Find where the given text appears and provide that cell's center as (x, y) coordinate. 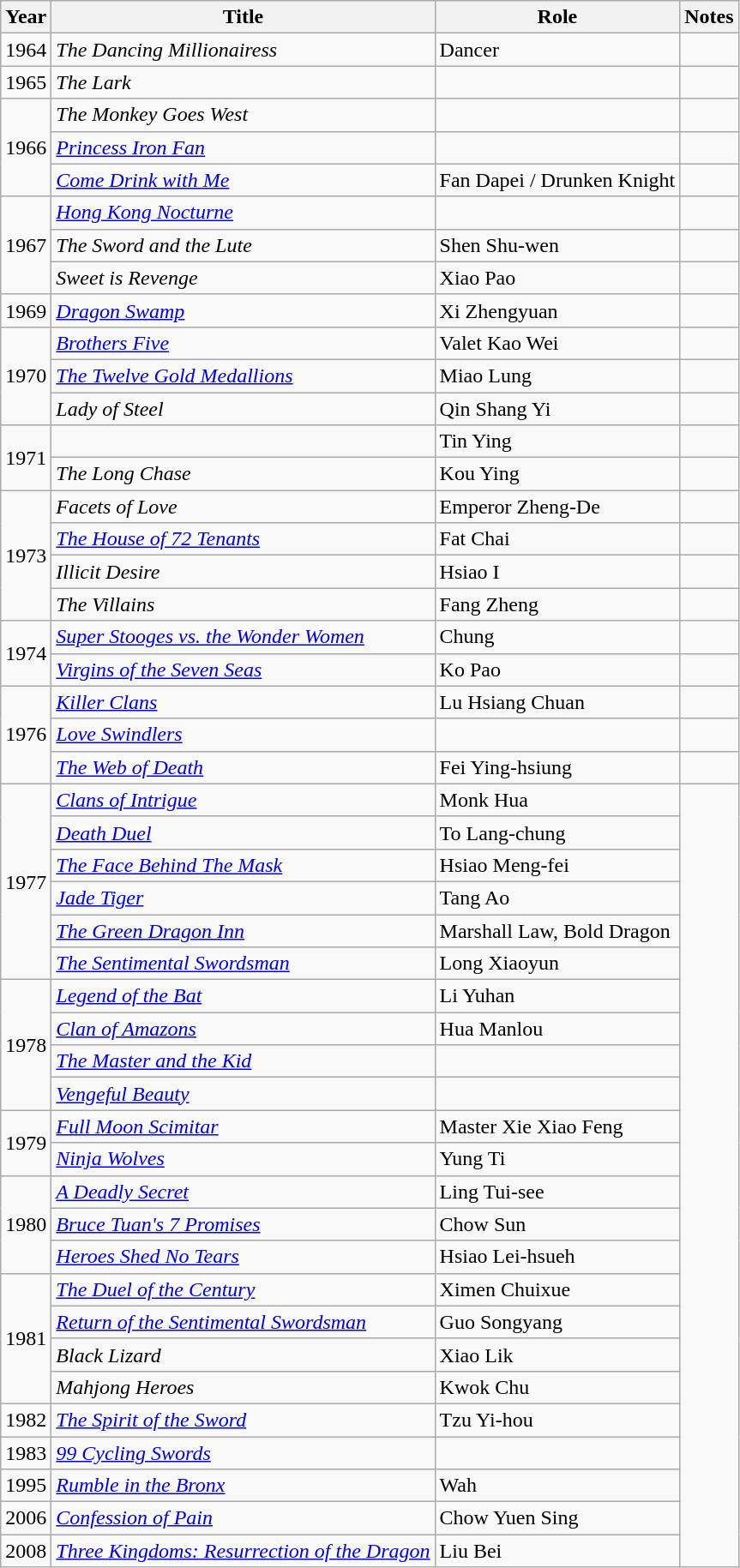
Fei Ying-hsiung (557, 767)
Virgins of the Seven Seas (244, 670)
Tin Ying (557, 442)
The Web of Death (244, 767)
1970 (26, 375)
1980 (26, 1224)
Hsiao Meng-fei (557, 865)
Marshall Law, Bold Dragon (557, 930)
Xiao Lik (557, 1355)
Killer Clans (244, 702)
1983 (26, 1453)
1964 (26, 50)
The Green Dragon Inn (244, 930)
Clan of Amazons (244, 1029)
Bruce Tuan's 7 Promises (244, 1224)
Dancer (557, 50)
Xiao Pao (557, 278)
1981 (26, 1338)
Long Xiaoyun (557, 964)
Death Duel (244, 832)
Master Xie Xiao Feng (557, 1126)
Mahjong Heroes (244, 1387)
Qin Shang Yi (557, 409)
1978 (26, 1045)
99 Cycling Swords (244, 1453)
Wah (557, 1486)
Dragon Swamp (244, 310)
Ling Tui-see (557, 1192)
Come Drink with Me (244, 180)
Kou Ying (557, 474)
1973 (26, 556)
Lady of Steel (244, 409)
Ninja Wolves (244, 1159)
Clans of Intrigue (244, 800)
Shen Shu-wen (557, 245)
1982 (26, 1420)
Lu Hsiang Chuan (557, 702)
Hua Manlou (557, 1029)
The Sword and the Lute (244, 245)
1974 (26, 653)
Three Kingdoms: Resurrection of the Dragon (244, 1551)
To Lang-chung (557, 832)
1966 (26, 147)
1995 (26, 1486)
1976 (26, 735)
Sweet is Revenge (244, 278)
1979 (26, 1143)
Legend of the Bat (244, 996)
Full Moon Scimitar (244, 1126)
The Face Behind The Mask (244, 865)
Rumble in the Bronx (244, 1486)
Miao Lung (557, 375)
Chung (557, 637)
1977 (26, 881)
Xi Zhengyuan (557, 310)
1967 (26, 245)
Hsiao Lei-hsueh (557, 1257)
Hsiao I (557, 572)
The Lark (244, 82)
Illicit Desire (244, 572)
The Master and the Kid (244, 1061)
Love Swindlers (244, 735)
1969 (26, 310)
Notes (709, 17)
Ko Pao (557, 670)
Valet Kao Wei (557, 343)
Brothers Five (244, 343)
Fang Zheng (557, 604)
Black Lizard (244, 1355)
The Villains (244, 604)
1971 (26, 458)
Super Stooges vs. the Wonder Women (244, 637)
Hong Kong Nocturne (244, 213)
The Twelve Gold Medallions (244, 375)
Return of the Sentimental Swordsman (244, 1322)
The Duel of the Century (244, 1289)
The Sentimental Swordsman (244, 964)
Chow Yuen Sing (557, 1518)
Yung Ti (557, 1159)
2008 (26, 1551)
Tang Ao (557, 898)
A Deadly Secret (244, 1192)
The Spirit of the Sword (244, 1420)
The Dancing Millionairess (244, 50)
Vengeful Beauty (244, 1094)
Emperor Zheng-De (557, 507)
2006 (26, 1518)
1965 (26, 82)
Confession of Pain (244, 1518)
Monk Hua (557, 800)
Fan Dapei / Drunken Knight (557, 180)
Heroes Shed No Tears (244, 1257)
Title (244, 17)
Guo Songyang (557, 1322)
Facets of Love (244, 507)
Li Yuhan (557, 996)
Tzu Yi-hou (557, 1420)
Princess Iron Fan (244, 147)
Year (26, 17)
Chow Sun (557, 1224)
Fat Chai (557, 539)
Jade Tiger (244, 898)
Kwok Chu (557, 1387)
Role (557, 17)
The House of 72 Tenants (244, 539)
The Monkey Goes West (244, 115)
Ximen Chuixue (557, 1289)
Liu Bei (557, 1551)
The Long Chase (244, 474)
